Determine the (x, y) coordinate at the center of the cell enclosing the given text.  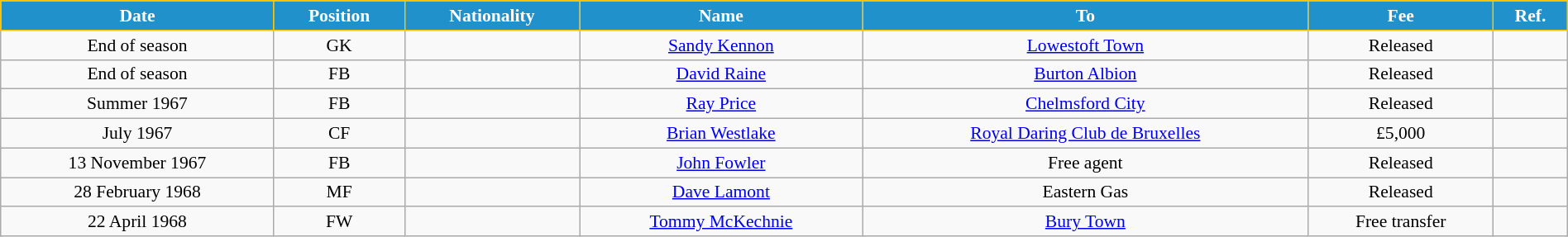
Lowestoft Town (1085, 45)
Free agent (1085, 163)
Date (137, 16)
FW (339, 222)
Position (339, 16)
Ref. (1531, 16)
Eastern Gas (1085, 192)
Brian Westlake (721, 134)
Chelmsford City (1085, 104)
28 February 1968 (137, 192)
13 November 1967 (137, 163)
Dave Lamont (721, 192)
To (1085, 16)
John Fowler (721, 163)
£5,000 (1401, 134)
GK (339, 45)
Free transfer (1401, 222)
Fee (1401, 16)
Name (721, 16)
Nationality (492, 16)
Tommy McKechnie (721, 222)
David Raine (721, 74)
Summer 1967 (137, 104)
Sandy Kennon (721, 45)
MF (339, 192)
Royal Daring Club de Bruxelles (1085, 134)
CF (339, 134)
22 April 1968 (137, 222)
Burton Albion (1085, 74)
Bury Town (1085, 222)
July 1967 (137, 134)
Ray Price (721, 104)
